Output the (x, y) coordinate of the center of the cell containing the given text.  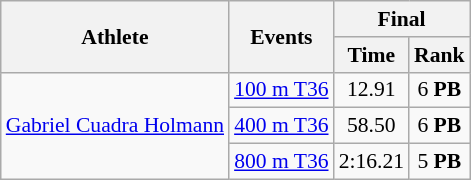
58.50 (372, 126)
Time (372, 55)
Gabriel Cuadra Holmann (115, 126)
800 m T36 (281, 162)
5 PB (440, 162)
Events (281, 36)
Athlete (115, 36)
12.91 (372, 90)
Final (402, 19)
2:16.21 (372, 162)
100 m T36 (281, 90)
Rank (440, 55)
400 m T36 (281, 126)
